Extract the (X, Y) coordinate from the center of the cell holding the provided text.  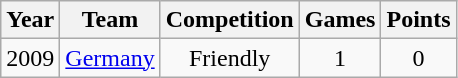
2009 (30, 58)
Points (418, 20)
Year (30, 20)
Team (110, 20)
Friendly (230, 58)
Games (340, 20)
Competition (230, 20)
1 (340, 58)
Germany (110, 58)
0 (418, 58)
